Detect which cell encompasses the target text, then output its (x, y) center coordinate. 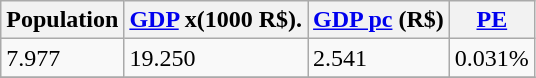
19.250 (216, 58)
7.977 (62, 58)
GDP pc (R$) (379, 20)
PE (492, 20)
Population (62, 20)
2.541 (379, 58)
0.031% (492, 58)
GDP x(1000 R$). (216, 20)
